Return [X, Y] of the center of cell containing provided text 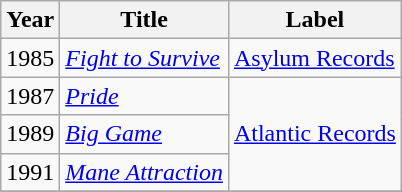
Year [30, 20]
Label [314, 20]
Atlantic Records [314, 134]
Big Game [144, 134]
1989 [30, 134]
Mane Attraction [144, 172]
1985 [30, 58]
Asylum Records [314, 58]
Pride [144, 96]
1991 [30, 172]
Fight to Survive [144, 58]
Title [144, 20]
1987 [30, 96]
